Extract the [X, Y] coordinate from the center of the cell holding the provided text.  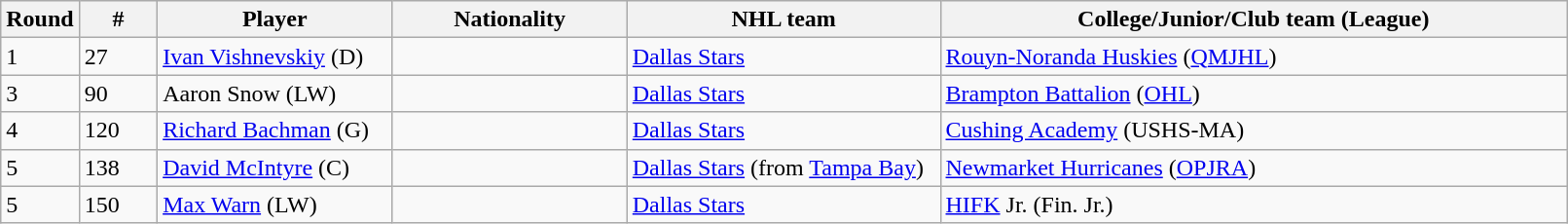
Nationality [510, 19]
27 [118, 56]
Ivan Vishnevskiy (D) [274, 56]
Player [274, 19]
90 [118, 93]
NHL team [784, 19]
Richard Bachman (G) [274, 131]
138 [118, 168]
4 [40, 131]
# [118, 19]
1 [40, 56]
Aaron Snow (LW) [274, 93]
Dallas Stars (from Tampa Bay) [784, 168]
150 [118, 205]
Cushing Academy (USHS-MA) [1254, 131]
College/Junior/Club team (League) [1254, 19]
HIFK Jr. (Fin. Jr.) [1254, 205]
120 [118, 131]
Brampton Battalion (OHL) [1254, 93]
3 [40, 93]
Max Warn (LW) [274, 205]
Rouyn-Noranda Huskies (QMJHL) [1254, 56]
Newmarket Hurricanes (OPJRA) [1254, 168]
Round [40, 19]
David McIntyre (C) [274, 168]
